For the text-containing cell, return its midpoint in [x, y] coordinate format. 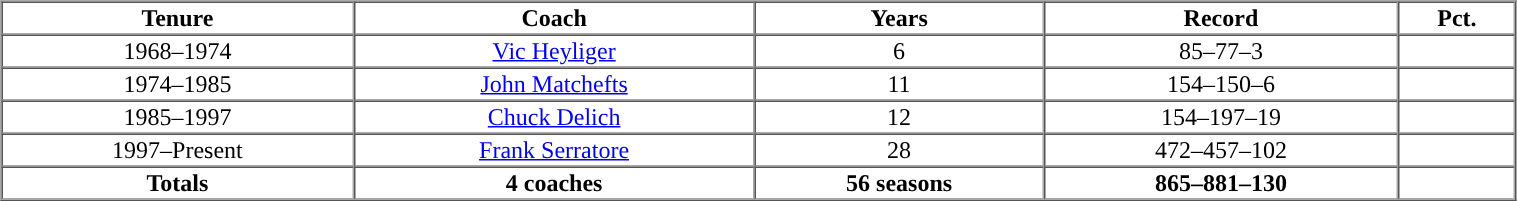
11 [899, 84]
12 [899, 116]
85–77–3 [1220, 50]
John Matchefts [554, 84]
6 [899, 50]
154–197–19 [1220, 116]
472–457–102 [1220, 150]
28 [899, 150]
865–881–130 [1220, 182]
1997–Present [178, 150]
Coach [554, 18]
Record [1220, 18]
Frank Serratore [554, 150]
1968–1974 [178, 50]
Pct. [1458, 18]
56 seasons [899, 182]
Totals [178, 182]
4 coaches [554, 182]
Vic Heyliger [554, 50]
Chuck Delich [554, 116]
Years [899, 18]
1974–1985 [178, 84]
154–150–6 [1220, 84]
Tenure [178, 18]
1985–1997 [178, 116]
